Pinpoint the cell where the given text exists, returning its (X, Y) midpoint coordinate. 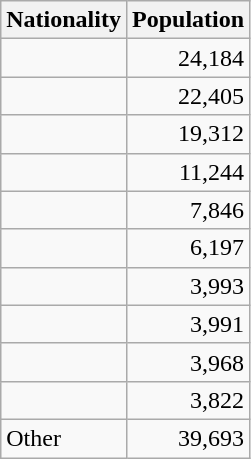
39,693 (188, 438)
Nationality (64, 20)
6,197 (188, 248)
3,822 (188, 400)
7,846 (188, 210)
Population (188, 20)
Other (64, 438)
24,184 (188, 58)
11,244 (188, 172)
19,312 (188, 134)
3,968 (188, 362)
22,405 (188, 96)
3,993 (188, 286)
3,991 (188, 324)
